Scan for the cell matching the given text and deliver its [X, Y] coordinate at center. 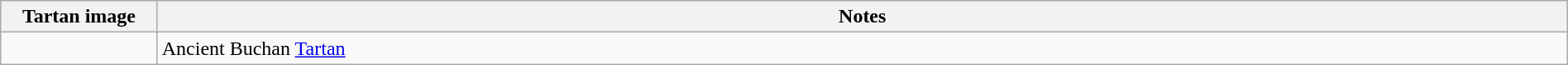
Tartan image [79, 17]
Notes [862, 17]
Ancient Buchan Tartan [862, 48]
